Return (X, Y) of the center of cell containing provided text 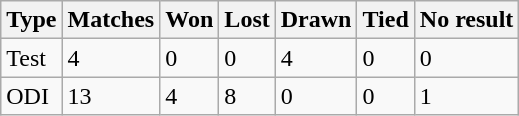
Drawn (316, 20)
Type (32, 20)
Matches (111, 20)
Lost (247, 20)
Tied (386, 20)
No result (466, 20)
Test (32, 58)
13 (111, 96)
1 (466, 96)
Won (190, 20)
8 (247, 96)
ODI (32, 96)
